Extract the [x, y] coordinate from the center of the cell holding the provided text.  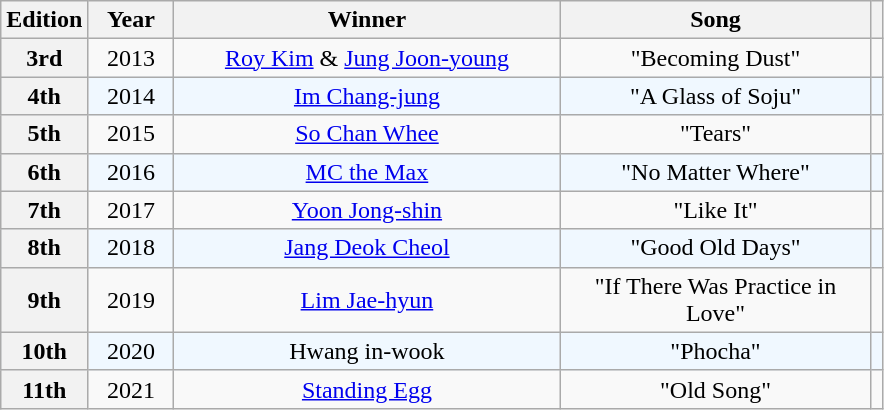
Winner [367, 20]
MC the Max [367, 172]
2015 [131, 134]
6th [44, 172]
Edition [44, 20]
3rd [44, 58]
Im Chang-jung [367, 96]
"Phocha" [716, 351]
"A Glass of Soju" [716, 96]
"Good Old Days" [716, 248]
Yoon Jong-shin [367, 210]
"No Matter Where" [716, 172]
2020 [131, 351]
Song [716, 20]
2017 [131, 210]
Lim Jae-hyun [367, 300]
"Becoming Dust" [716, 58]
Jang Deok Cheol [367, 248]
8th [44, 248]
So Chan Whee [367, 134]
2021 [131, 389]
"Like It" [716, 210]
2019 [131, 300]
"Tears" [716, 134]
"If There Was Practice in Love" [716, 300]
Year [131, 20]
9th [44, 300]
2016 [131, 172]
4th [44, 96]
7th [44, 210]
2014 [131, 96]
11th [44, 389]
2013 [131, 58]
5th [44, 134]
"Old Song" [716, 389]
Hwang in-wook [367, 351]
10th [44, 351]
Standing Egg [367, 389]
Roy Kim & Jung Joon-young [367, 58]
2018 [131, 248]
